From the cell containing the given text, extract its center point as (x, y) coordinate. 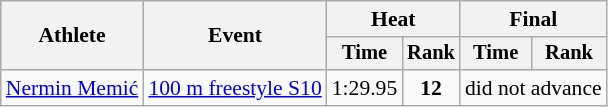
100 m freestyle S10 (234, 88)
Heat (394, 19)
12 (431, 88)
Athlete (72, 36)
1:29.95 (364, 88)
Event (234, 36)
did not advance (534, 88)
Nermin Memić (72, 88)
Final (534, 19)
